For the text-containing cell, return its midpoint in [X, Y] coordinate format. 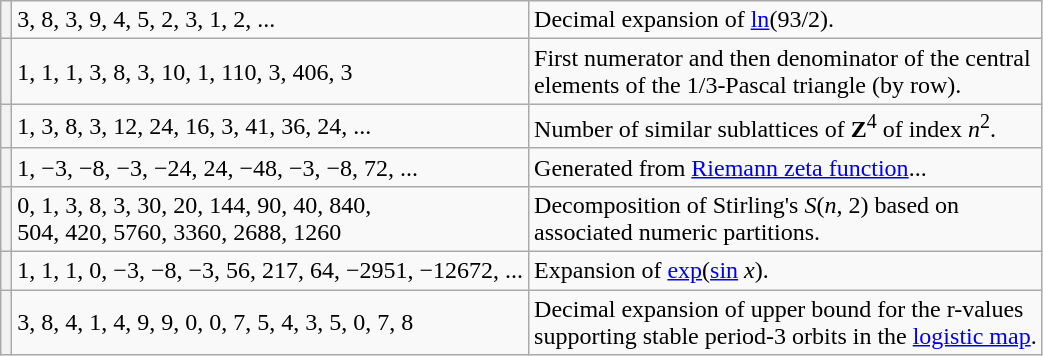
Number of similar sublattices of Z4 of index n2. [786, 126]
Decimal expansion of ln(93/2). [786, 20]
First numerator and then denominator of the centralelements of the 1/3-Pascal triangle (by row). [786, 72]
1, 1, 1, 0, −3, −8, −3, 56, 217, 64, −2951, −12672, ... [270, 271]
Generated from Riemann zeta function... [786, 167]
0, 1, 3, 8, 3, 30, 20, 144, 90, 40, 840,504, 420, 5760, 3360, 2688, 1260 [270, 218]
1, 1, 1, 3, 8, 3, 10, 1, 110, 3, 406, 3 [270, 72]
3, 8, 4, 1, 4, 9, 9, 0, 0, 7, 5, 4, 3, 5, 0, 7, 8 [270, 322]
1, 3, 8, 3, 12, 24, 16, 3, 41, 36, 24, ... [270, 126]
Decomposition of Stirling's S(n, 2) based onassociated numeric partitions. [786, 218]
Expansion of exp(sin x). [786, 271]
3, 8, 3, 9, 4, 5, 2, 3, 1, 2, ... [270, 20]
1, −3, −8, −3, −24, 24, −48, −3, −8, 72, ... [270, 167]
Decimal expansion of upper bound for the r-valuessupporting stable period-3 orbits in the logistic map. [786, 322]
